Pinpoint the cell where the given text exists, returning its [x, y] midpoint coordinate. 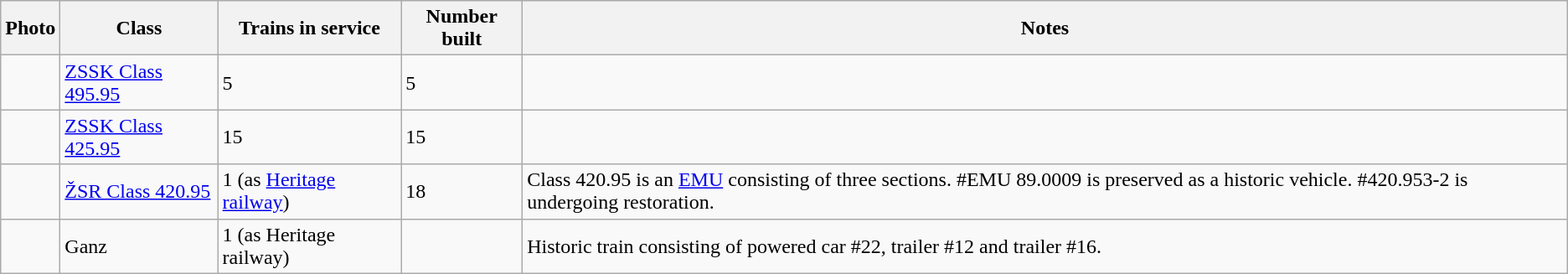
ŽSR Class 420.95 [139, 191]
Trains in service [310, 28]
Ganz [139, 246]
Historic train consisting of powered car #22, trailer #12 and trailer #16. [1045, 246]
Number built [462, 28]
ZSSK Class 495.95 [139, 82]
18 [462, 191]
Class [139, 28]
Notes [1045, 28]
Photo [30, 28]
ZSSK Class 425.95 [139, 137]
Class 420.95 is an EMU consisting of three sections. #EMU 89.0009 is preserved as a historic vehicle. #420.953-2 is undergoing restoration. [1045, 191]
